Identify which cell holds the provided text, then report its (X, Y) central coordinate. 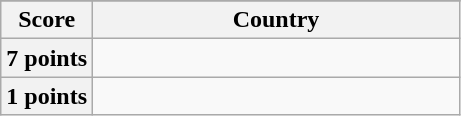
Country (276, 20)
7 points (47, 58)
1 points (47, 96)
Score (47, 20)
